Pinpoint the cell where the given text exists, returning its [x, y] midpoint coordinate. 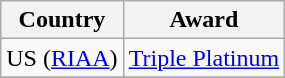
Award [204, 20]
Triple Platinum [204, 58]
US (RIAA) [62, 58]
Country [62, 20]
